Search for the cell housing the specified text and yield its [X, Y] center coordinate. 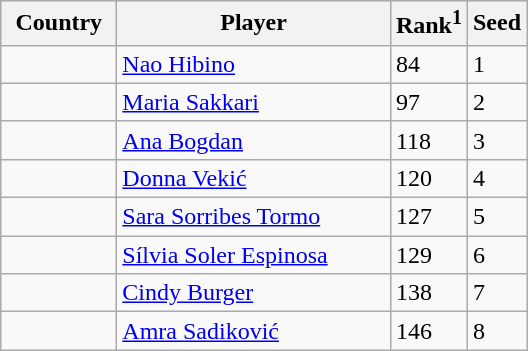
146 [428, 331]
Amra Sadiković [254, 331]
8 [496, 331]
Sílvia Soler Espinosa [254, 255]
1 [496, 64]
84 [428, 64]
Sara Sorribes Tormo [254, 217]
138 [428, 293]
Nao Hibino [254, 64]
5 [496, 217]
Rank1 [428, 24]
Seed [496, 24]
97 [428, 102]
Player [254, 24]
2 [496, 102]
Donna Vekić [254, 178]
118 [428, 140]
127 [428, 217]
3 [496, 140]
7 [496, 293]
129 [428, 255]
4 [496, 178]
Country [59, 24]
Maria Sakkari [254, 102]
120 [428, 178]
6 [496, 255]
Cindy Burger [254, 293]
Ana Bogdan [254, 140]
